Locate the cell with the specified text and output its (x, y) center coordinate. 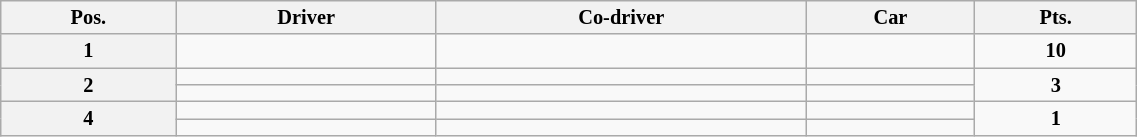
Co-driver (621, 17)
3 (1056, 85)
Car (890, 17)
4 (88, 118)
Driver (306, 17)
2 (88, 85)
Pts. (1056, 17)
Pos. (88, 17)
10 (1056, 51)
